From the cell containing the given text, extract its center point as [x, y] coordinate. 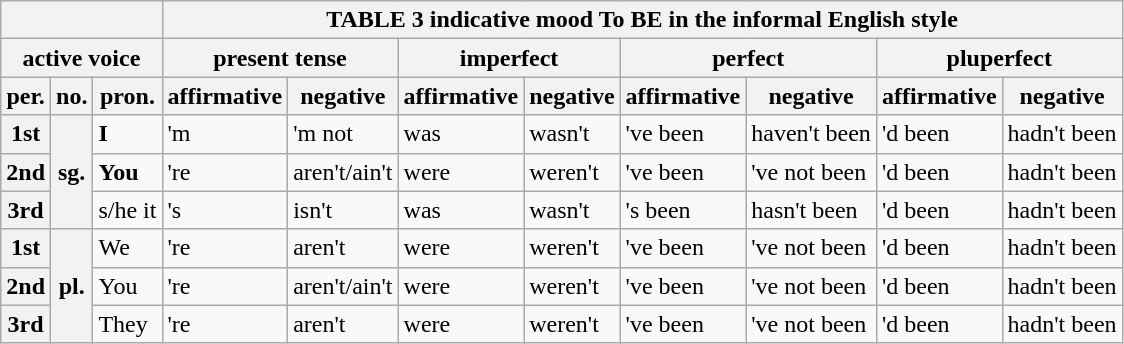
imperfect [509, 58]
'm not [343, 134]
They [128, 324]
isn't [343, 210]
pron. [128, 96]
's been [683, 210]
TABLE 3 indicative mood To BE in the informal English style [642, 20]
per. [26, 96]
no. [72, 96]
perfect [748, 58]
'm [225, 134]
active voice [82, 58]
pluperfect [999, 58]
s/he it [128, 210]
hasn't been [812, 210]
We [128, 248]
I [128, 134]
pl. [72, 286]
sg. [72, 172]
's [225, 210]
haven't been [812, 134]
present tense [280, 58]
